Capture the cell that displays the provided text and extract its [x, y] central coordinate. 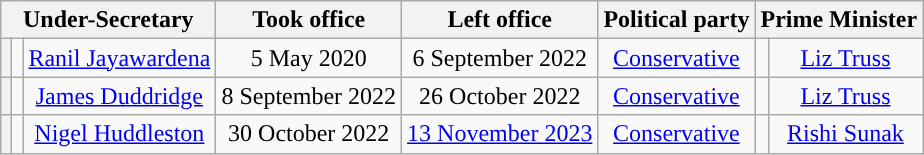
Took office [309, 20]
Under-Secretary [108, 20]
26 October 2022 [500, 96]
6 September 2022 [500, 58]
5 May 2020 [309, 58]
Ranil Jayawardena [120, 58]
30 October 2022 [309, 134]
Nigel Huddleston [120, 134]
Prime Minister [839, 20]
Rishi Sunak [845, 134]
James Duddridge [120, 96]
Political party [676, 20]
8 September 2022 [309, 96]
13 November 2023 [500, 134]
Left office [500, 20]
